Locate the cell with the specified text and output its (X, Y) center coordinate. 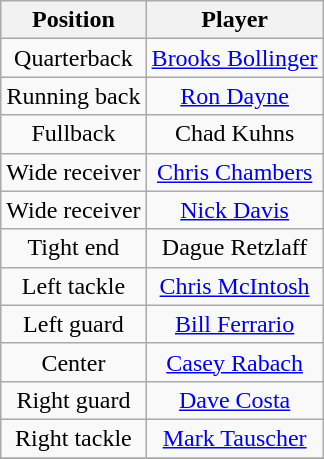
Right guard (74, 400)
Center (74, 362)
Running back (74, 96)
Bill Ferrario (234, 324)
Chris McIntosh (234, 286)
Ron Dayne (234, 96)
Nick Davis (234, 210)
Brooks Bollinger (234, 58)
Player (234, 20)
Casey Rabach (234, 362)
Dague Retzlaff (234, 248)
Fullback (74, 134)
Chad Kuhns (234, 134)
Left guard (74, 324)
Position (74, 20)
Dave Costa (234, 400)
Tight end (74, 248)
Left tackle (74, 286)
Mark Tauscher (234, 438)
Chris Chambers (234, 172)
Right tackle (74, 438)
Quarterback (74, 58)
